Identify which cell holds the provided text, then report its (X, Y) central coordinate. 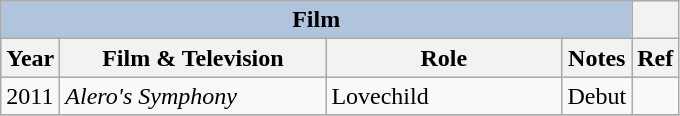
Film (316, 20)
Notes (597, 58)
Ref (656, 58)
Debut (597, 96)
Role (444, 58)
Lovechild (444, 96)
Film & Television (193, 58)
Year (30, 58)
Alero's Symphony (193, 96)
2011 (30, 96)
